Detect which cell encompasses the target text, then output its [X, Y] center coordinate. 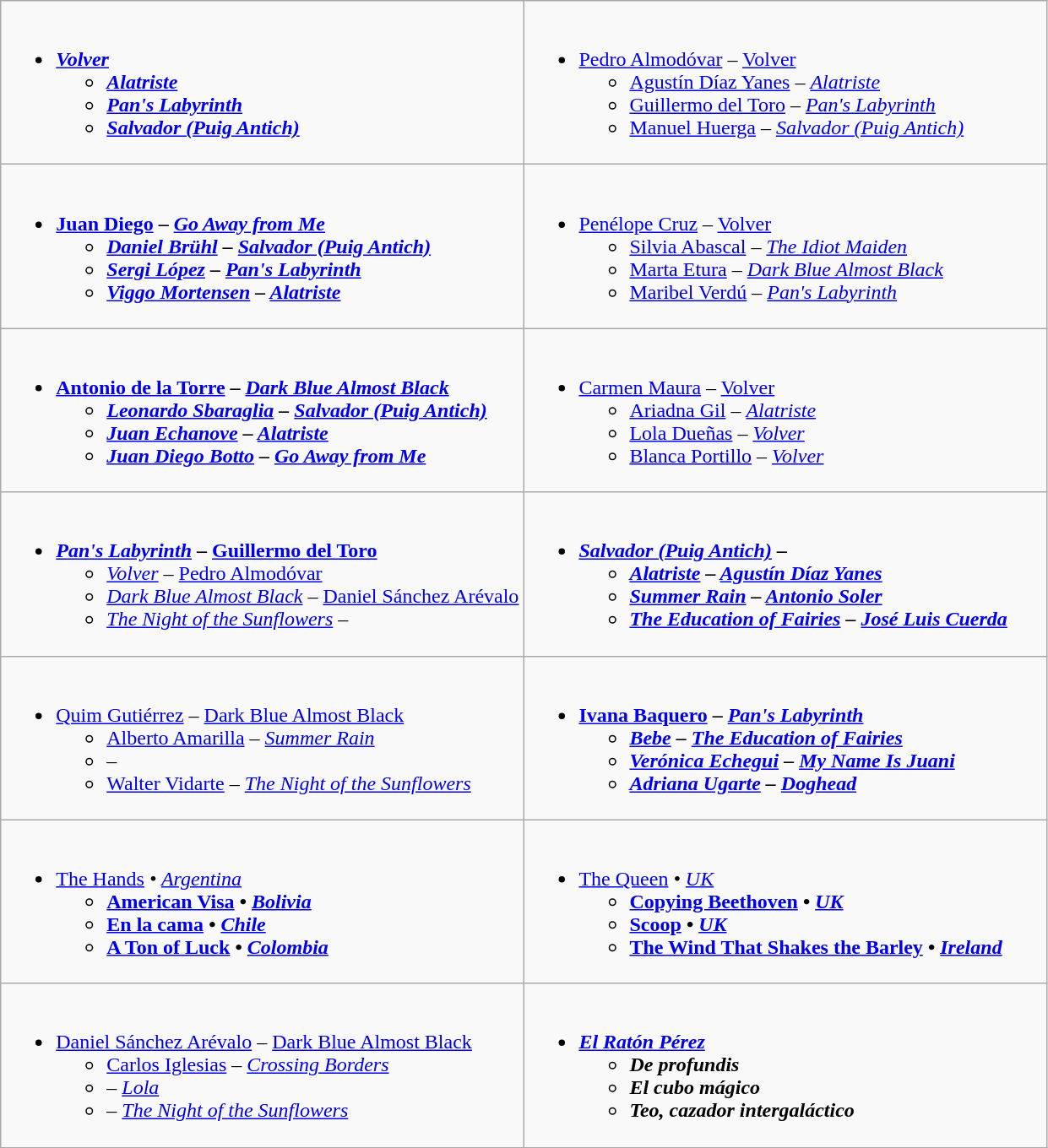
The Queen • UKCopying Beethoven • UKScoop • UKThe Wind That Shakes the Barley • Ireland [785, 902]
Carmen Maura – VolverAriadna Gil – AlatristeLola Dueñas – VolverBlanca Portillo – Volver [785, 410]
Pedro Almodóvar – VolverAgustín Díaz Yanes – AlatristeGuillermo del Toro – Pan's LabyrinthManuel Huerga – Salvador (Puig Antich) [785, 83]
Juan Diego – Go Away from MeDaniel Brühl – Salvador (Puig Antich)Sergi López – Pan's LabyrinthViggo Mortensen – Alatriste [262, 246]
VolverAlatristePan's LabyrinthSalvador (Puig Antich) [262, 83]
Antonio de la Torre – Dark Blue Almost BlackLeonardo Sbaraglia – Salvador (Puig Antich)Juan Echanove – AlatristeJuan Diego Botto – Go Away from Me [262, 410]
Ivana Baquero – Pan's LabyrinthBebe – The Education of FairiesVerónica Echegui – My Name Is JuaniAdriana Ugarte – Doghead [785, 738]
Salvador (Puig Antich) – Alatriste – Agustín Díaz YanesSummer Rain – Antonio SolerThe Education of Fairies – José Luis Cuerda [785, 574]
Quim Gutiérrez – Dark Blue Almost BlackAlberto Amarilla – Summer Rain – Walter Vidarte – The Night of the Sunflowers [262, 738]
Daniel Sánchez Arévalo – Dark Blue Almost BlackCarlos Iglesias – Crossing Borders – Lola – The Night of the Sunflowers [262, 1065]
The Hands • ArgentinaAmerican Visa • BoliviaEn la cama • ChileA Ton of Luck • Colombia [262, 902]
Pan's Labyrinth – Guillermo del ToroVolver – Pedro AlmodóvarDark Blue Almost Black – Daniel Sánchez ArévaloThe Night of the Sunflowers – [262, 574]
El Ratón PérezDe profundisEl cubo mágicoTeo, cazador intergaláctico [785, 1065]
Penélope Cruz – VolverSilvia Abascal – The Idiot MaidenMarta Etura – Dark Blue Almost BlackMaribel Verdú – Pan's Labyrinth [785, 246]
